Detect which cell encompasses the target text, then output its (x, y) center coordinate. 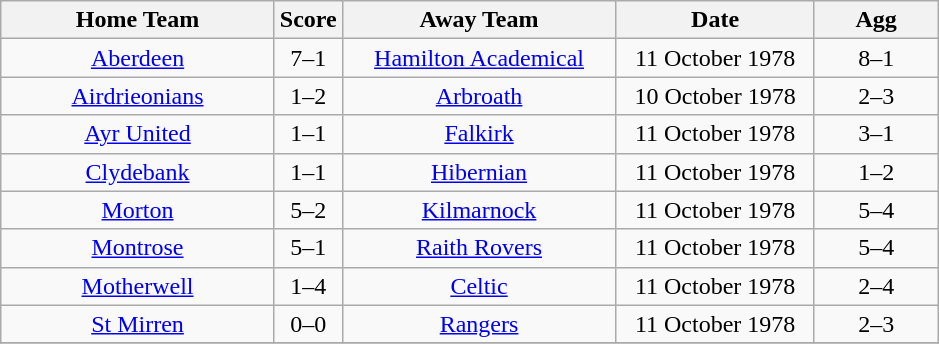
Raith Rovers (479, 248)
1–4 (308, 286)
Montrose (138, 248)
10 October 1978 (716, 96)
8–1 (876, 58)
7–1 (308, 58)
Home Team (138, 20)
3–1 (876, 134)
Date (716, 20)
Aberdeen (138, 58)
Hamilton Academical (479, 58)
5–1 (308, 248)
Motherwell (138, 286)
Morton (138, 210)
Airdrieonians (138, 96)
Celtic (479, 286)
Clydebank (138, 172)
5–2 (308, 210)
Arbroath (479, 96)
Away Team (479, 20)
Ayr United (138, 134)
Falkirk (479, 134)
Rangers (479, 324)
Kilmarnock (479, 210)
0–0 (308, 324)
Score (308, 20)
Agg (876, 20)
St Mirren (138, 324)
2–4 (876, 286)
Hibernian (479, 172)
